Output the [x, y] coordinate of the center of the cell containing the given text.  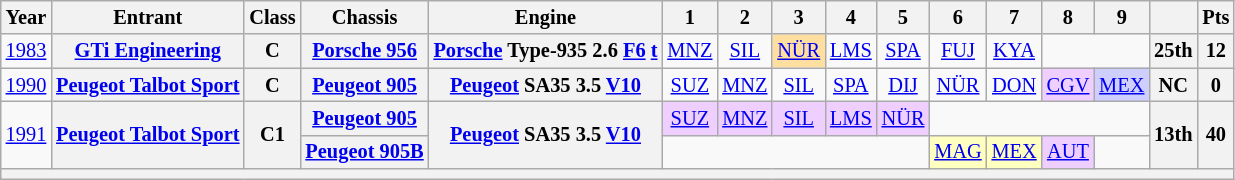
1 [690, 17]
Peugeot 905B [365, 152]
9 [1122, 17]
Porsche Type-935 2.6 F6 t [546, 51]
MAG [958, 152]
13th [1173, 134]
6 [958, 17]
GTi Engineering [148, 51]
1983 [26, 51]
5 [904, 17]
40 [1216, 134]
Pts [1216, 17]
AUT [1068, 152]
4 [851, 17]
8 [1068, 17]
Class [272, 17]
Year [26, 17]
0 [1216, 85]
Chassis [365, 17]
7 [1014, 17]
DON [1014, 85]
DIJ [904, 85]
2 [744, 17]
1991 [26, 134]
3 [798, 17]
C1 [272, 134]
KYA [1014, 51]
1990 [26, 85]
Porsche 956 [365, 51]
25th [1173, 51]
12 [1216, 51]
Engine [546, 17]
Entrant [148, 17]
CGV [1068, 85]
NC [1173, 85]
FUJ [958, 51]
